Detect which cell encompasses the target text, then output its (X, Y) center coordinate. 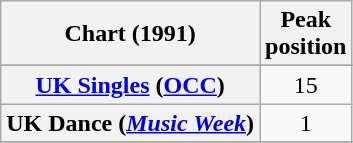
UK Singles (OCC) (130, 85)
Peakposition (306, 34)
15 (306, 85)
UK Dance (Music Week) (130, 123)
1 (306, 123)
Chart (1991) (130, 34)
